For the text-containing cell, return its midpoint in (x, y) coordinate format. 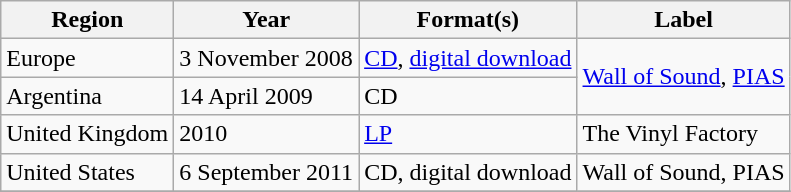
Format(s) (468, 20)
2010 (266, 134)
United States (88, 172)
Europe (88, 58)
3 November 2008 (266, 58)
CD (468, 96)
Year (266, 20)
Region (88, 20)
United Kingdom (88, 134)
14 April 2009 (266, 96)
The Vinyl Factory (684, 134)
LP (468, 134)
Argentina (88, 96)
6 September 2011 (266, 172)
Label (684, 20)
